Detect which cell encompasses the target text, then output its (x, y) center coordinate. 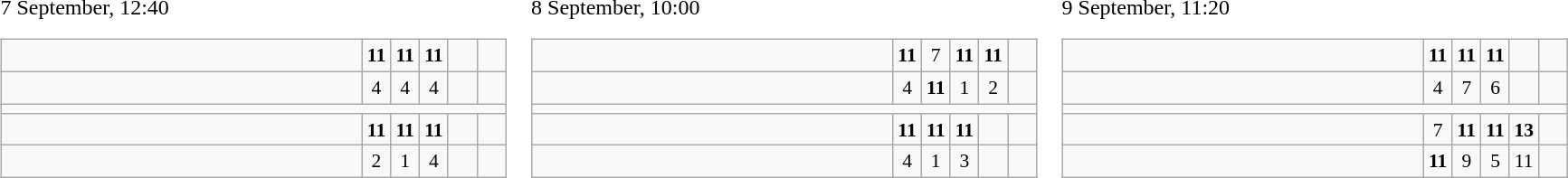
9 (1467, 162)
13 (1524, 129)
6 (1496, 88)
3 (965, 162)
5 (1496, 162)
